Return the (X, Y) coordinate for the center point of the cell that contains the specified text.  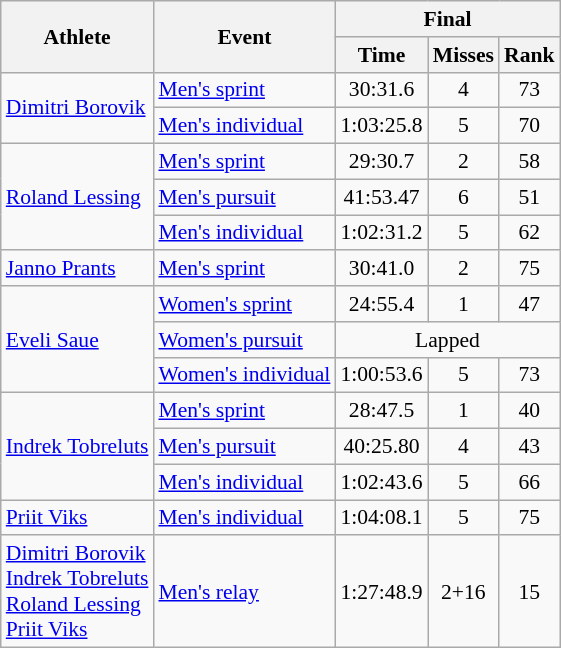
1:02:31.2 (381, 233)
30:31.6 (381, 90)
1:04:08.1 (381, 518)
47 (530, 304)
6 (464, 197)
30:41.0 (381, 269)
40:25.80 (381, 447)
1:27:48.9 (381, 592)
15 (530, 592)
29:30.7 (381, 162)
Event (244, 36)
Men's relay (244, 592)
Roland Lessing (78, 198)
Women's individual (244, 375)
Women's pursuit (244, 340)
Priit Viks (78, 518)
Time (381, 55)
Dimitri Borovik (78, 108)
Janno Prants (78, 269)
1:03:25.8 (381, 126)
Athlete (78, 36)
Misses (464, 55)
70 (530, 126)
41:53.47 (381, 197)
Dimitri BorovikIndrek TobrelutsRoland LessingPriit Viks (78, 592)
28:47.5 (381, 411)
1:00:53.6 (381, 375)
62 (530, 233)
66 (530, 482)
24:55.4 (381, 304)
Eveli Saue (78, 340)
Indrek Tobreluts (78, 446)
40 (530, 411)
Final (447, 19)
Women's sprint (244, 304)
Lapped (447, 340)
51 (530, 197)
Rank (530, 55)
58 (530, 162)
2+16 (464, 592)
1:02:43.6 (381, 482)
43 (530, 447)
